For the text-containing cell, return its midpoint in [X, Y] coordinate format. 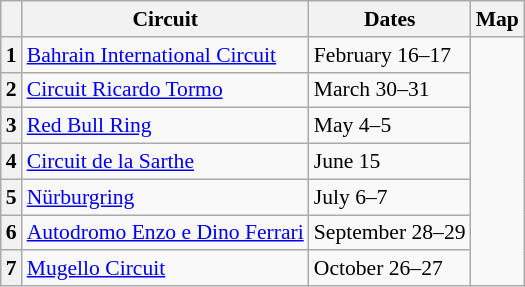
October 26–27 [390, 269]
Mugello Circuit [166, 269]
4 [12, 162]
Circuit Ricardo Tormo [166, 90]
June 15 [390, 162]
3 [12, 126]
7 [12, 269]
Circuit de la Sarthe [166, 162]
July 6–7 [390, 197]
5 [12, 197]
Bahrain International Circuit [166, 55]
Red Bull Ring [166, 126]
Map [498, 19]
1 [12, 55]
2 [12, 90]
Nürburgring [166, 197]
Dates [390, 19]
Circuit [166, 19]
Autodromo Enzo e Dino Ferrari [166, 233]
May 4–5 [390, 126]
February 16–17 [390, 55]
September 28–29 [390, 233]
6 [12, 233]
March 30–31 [390, 90]
